For the text-containing cell, return its midpoint in (X, Y) coordinate format. 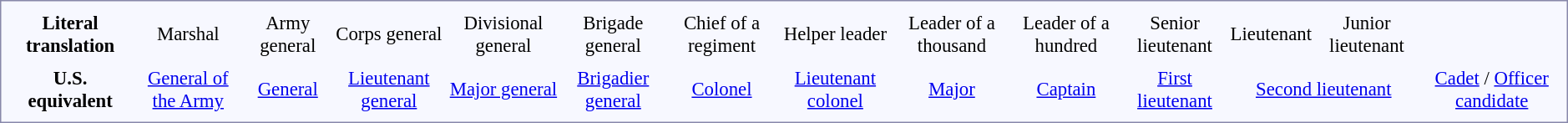
General of the Army (188, 89)
Army general (287, 33)
Captain (1066, 89)
Leader of a thousand (952, 33)
Corps general (389, 33)
Literal translation (70, 33)
Colonel (721, 89)
Helper leader (835, 33)
Lieutenant general (389, 89)
Lieutenant colonel (835, 89)
Major general (504, 89)
Divisional general (504, 33)
Junior lieutenant (1368, 33)
Lieutenant (1271, 33)
Senior lieutenant (1175, 33)
General (287, 89)
Cadet / Officer candidate (1491, 89)
Brigadier general (613, 89)
U.S. equivalent (70, 89)
Leader of a hundred (1066, 33)
First lieutenant (1175, 89)
Major (952, 89)
Chief of a regiment (721, 33)
Marshal (188, 33)
Brigade general (613, 33)
Second lieutenant (1323, 89)
